Find where the given text appears and provide that cell's center as (X, Y) coordinate. 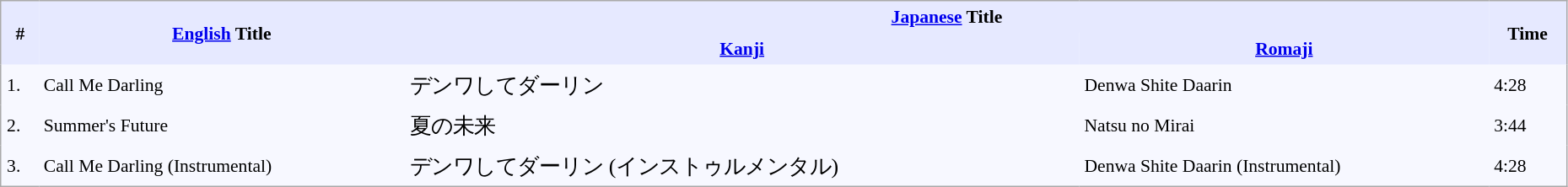
デンワしてダーリン (インストゥルメンタル) (742, 165)
Romaji (1285, 49)
Denwa Shite Daarin (1285, 84)
Denwa Shite Daarin (Instrumental) (1285, 165)
Kanji (742, 49)
Call Me Darling (Instrumental) (222, 165)
Time (1528, 33)
Summer's Future (222, 125)
Call Me Darling (222, 84)
Natsu no Mirai (1285, 125)
1. (19, 84)
2. (19, 125)
English Title (222, 33)
3. (19, 165)
# (19, 33)
デンワしてダーリン (742, 84)
3:44 (1528, 125)
Japanese Title (946, 17)
夏の未来 (742, 125)
